Extract the [X, Y] coordinate from the center of the cell holding the provided text.  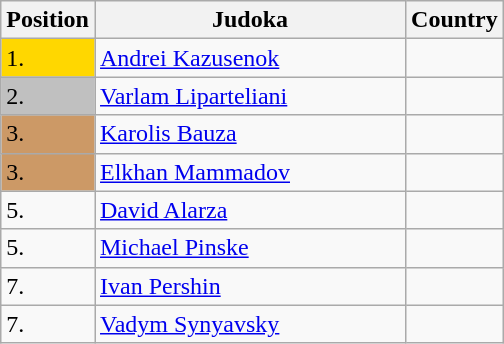
1. [48, 58]
Karolis Bauza [250, 134]
Judoka [250, 20]
Andrei Kazusenok [250, 58]
David Alarza [250, 210]
2. [48, 96]
Country [455, 20]
Michael Pinske [250, 248]
Position [48, 20]
Varlam Liparteliani [250, 96]
Elkhan Mammadov [250, 172]
Ivan Pershin [250, 286]
Vadym Synyavsky [250, 324]
